For the text-containing cell, return its midpoint in [X, Y] coordinate format. 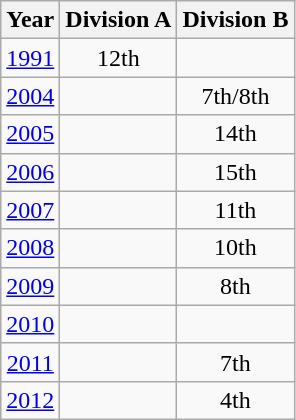
10th [236, 248]
2006 [30, 172]
7th/8th [236, 96]
1991 [30, 58]
12th [118, 58]
2011 [30, 362]
2008 [30, 248]
7th [236, 362]
Division A [118, 20]
2009 [30, 286]
4th [236, 400]
Division B [236, 20]
14th [236, 134]
8th [236, 286]
2012 [30, 400]
15th [236, 172]
2007 [30, 210]
2004 [30, 96]
2010 [30, 324]
11th [236, 210]
Year [30, 20]
2005 [30, 134]
